Extract the [X, Y] coordinate from the center of the cell holding the provided text.  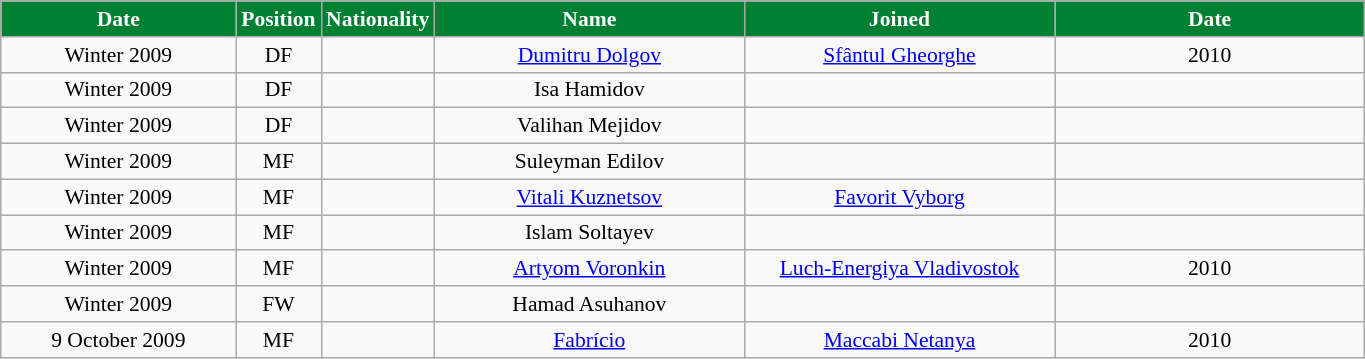
Name [589, 19]
Sfântul Gheorghe [899, 55]
Nationality [378, 19]
Joined [899, 19]
9 October 2009 [118, 340]
Favorit Vyborg [899, 197]
FW [278, 304]
Dumitru Dolgov [589, 55]
Isa Hamidov [589, 90]
Maccabi Netanya [899, 340]
Vitali Kuznetsov [589, 197]
Hamad Asuhanov [589, 304]
Islam Soltayev [589, 233]
Fabrício [589, 340]
Position [278, 19]
Valihan Mejidov [589, 126]
Artyom Voronkin [589, 269]
Suleyman Edilov [589, 162]
Luch-Energiya Vladivostok [899, 269]
